Capture the cell that displays the provided text and extract its [X, Y] central coordinate. 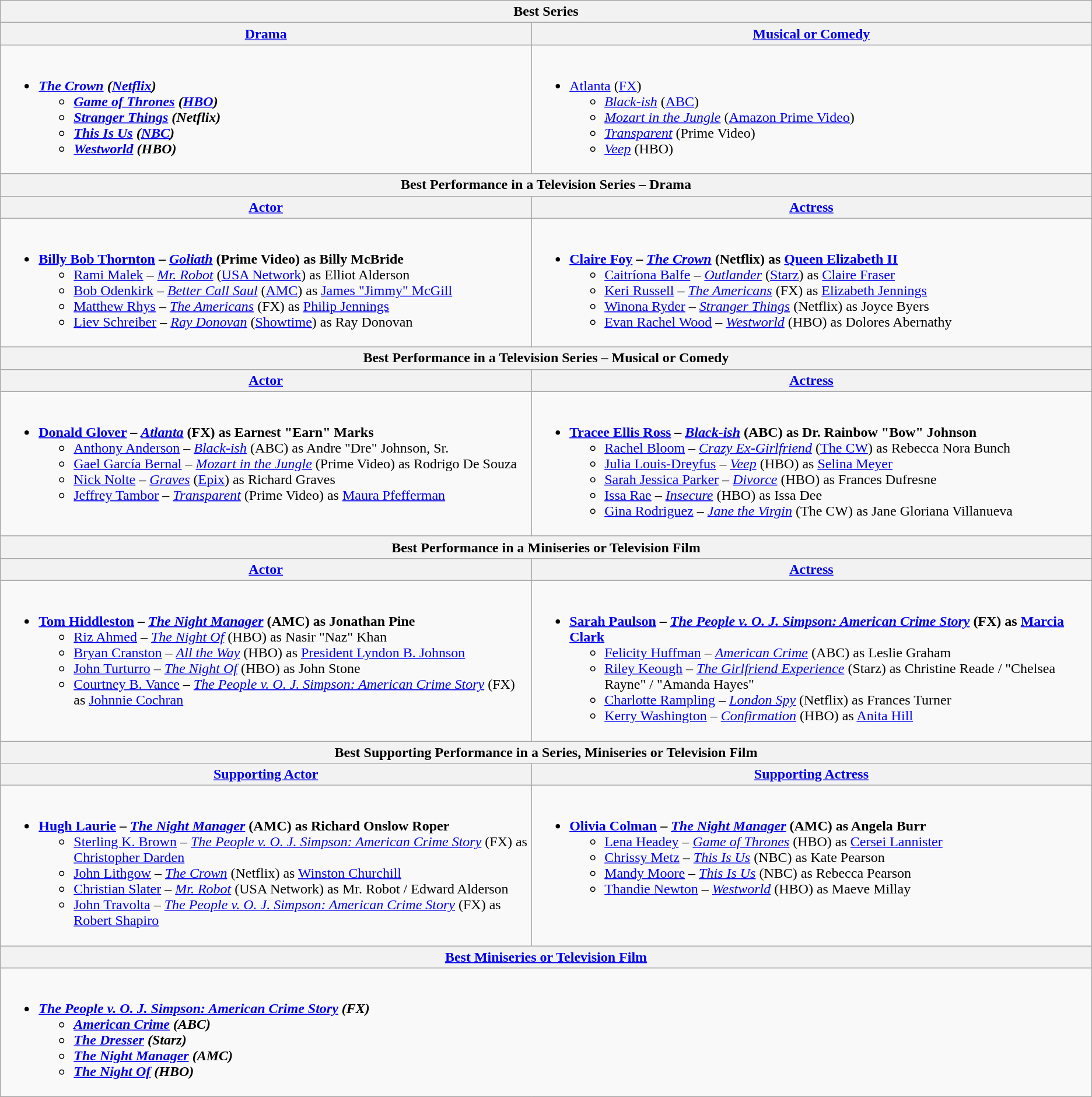
The People v. O. J. Simpson: American Crime Story (FX)American Crime (ABC)The Dresser (Starz)The Night Manager (AMC)The Night Of (HBO) [546, 1032]
Supporting Actress [812, 774]
Best Performance in a Television Series – Musical or Comedy [546, 358]
Best Performance in a Miniseries or Television Film [546, 547]
Atlanta (FX)Black-ish (ABC)Mozart in the Jungle (Amazon Prime Video)Transparent (Prime Video)Veep (HBO) [812, 110]
Drama [266, 34]
The Crown (Netflix)Game of Thrones (HBO)Stranger Things (Netflix)This Is Us (NBC)Westworld (HBO) [266, 110]
Supporting Actor [266, 774]
Musical or Comedy [812, 34]
Best Supporting Performance in a Series, Miniseries or Television Film [546, 752]
Best Miniseries or Television Film [546, 957]
Best Performance in a Television Series – Drama [546, 185]
Best Series [546, 12]
